Pinpoint the cell where the given text exists, returning its (X, Y) midpoint coordinate. 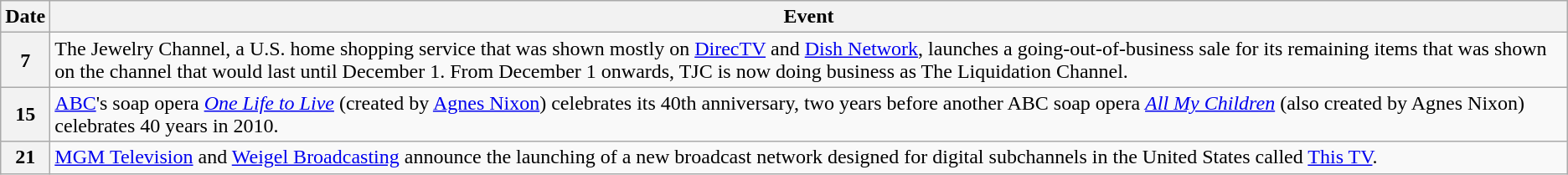
21 (25, 157)
Event (809, 17)
15 (25, 114)
Date (25, 17)
7 (25, 60)
